Find where the given text appears and provide that cell's center as (x, y) coordinate. 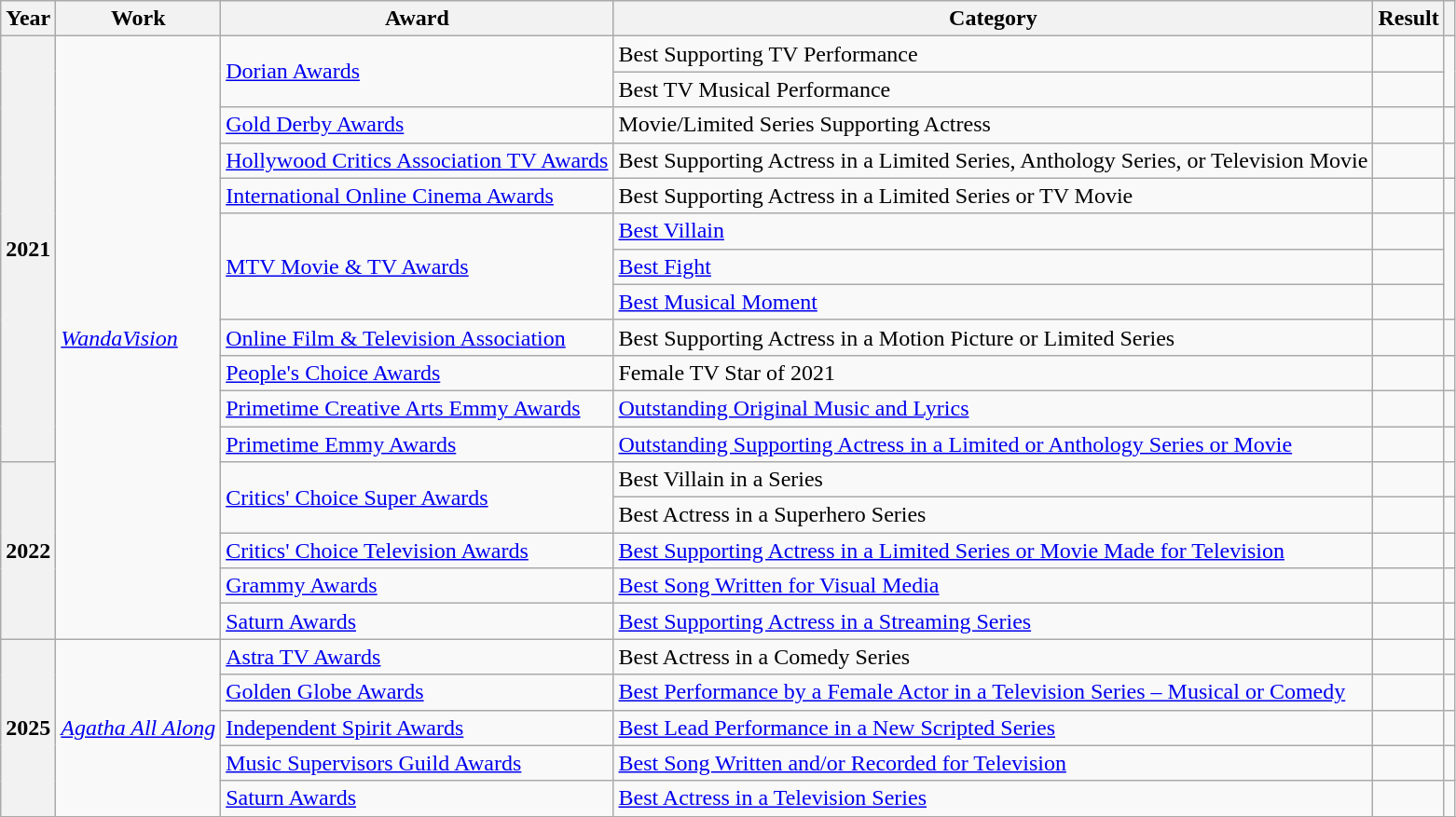
Best Song Written for Visual Media (994, 586)
Category (994, 19)
Grammy Awards (418, 586)
Online Film & Television Association (418, 337)
Best Supporting Actress in a Limited Series, Anthology Series, or Television Movie (994, 160)
Agatha All Along (138, 728)
2025 (28, 728)
Female TV Star of 2021 (994, 373)
Best Actress in a Superhero Series (994, 515)
Best Musical Moment (994, 302)
WandaVision (138, 337)
2022 (28, 551)
Independent Spirit Awards (418, 728)
International Online Cinema Awards (418, 196)
Best TV Musical Performance (994, 89)
People's Choice Awards (418, 373)
Best Supporting Actress in a Streaming Series (994, 621)
Award (418, 19)
Work (138, 19)
Best Supporting Actress in a Motion Picture or Limited Series (994, 337)
Year (28, 19)
Best Actress in a Comedy Series (994, 657)
Movie/Limited Series Supporting Actress (994, 125)
Critics' Choice Super Awards (418, 497)
Music Supervisors Guild Awards (418, 763)
Best Fight (994, 266)
2021 (28, 250)
Hollywood Critics Association TV Awards (418, 160)
Outstanding Original Music and Lyrics (994, 408)
Best Performance by a Female Actor in a Television Series – Musical or Comedy (994, 692)
Golden Globe Awards (418, 692)
Primetime Creative Arts Emmy Awards (418, 408)
Best Supporting Actress in a Limited Series or TV Movie (994, 196)
Best Supporting Actress in a Limited Series or Movie Made for Television (994, 551)
Gold Derby Awards (418, 125)
Result (1408, 19)
Critics' Choice Television Awards (418, 551)
Best Actress in a Television Series (994, 798)
Best Villain (994, 231)
Outstanding Supporting Actress in a Limited or Anthology Series or Movie (994, 444)
Dorian Awards (418, 72)
Primetime Emmy Awards (418, 444)
Best Supporting TV Performance (994, 54)
Best Song Written and/or Recorded for Television (994, 763)
Best Lead Performance in a New Scripted Series (994, 728)
MTV Movie & TV Awards (418, 266)
Best Villain in a Series (994, 480)
Astra TV Awards (418, 657)
